Extract the [x, y] coordinate from the center of the cell holding the provided text.  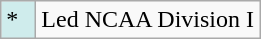
Led NCAA Division I [148, 20]
* [18, 20]
